Return (x, y) of the center of cell containing provided text 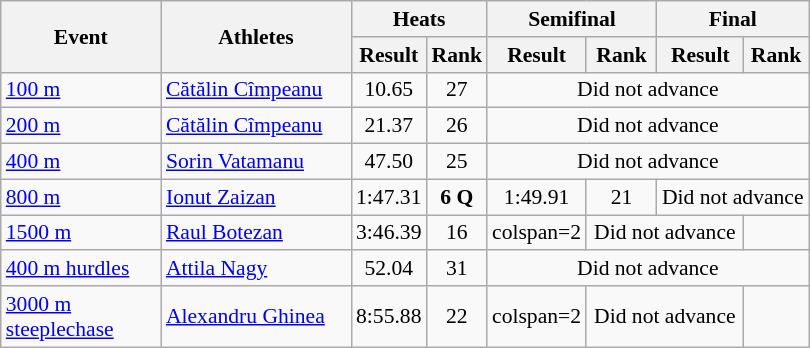
400 m hurdles (81, 269)
1:49.91 (536, 197)
8:55.88 (388, 316)
3000 m steeplechase (81, 316)
Sorin Vatamanu (256, 162)
10.65 (388, 90)
31 (456, 269)
25 (456, 162)
400 m (81, 162)
Semifinal (572, 19)
800 m (81, 197)
6 Q (456, 197)
21 (622, 197)
Ionut Zaizan (256, 197)
27 (456, 90)
26 (456, 126)
Attila Nagy (256, 269)
100 m (81, 90)
Raul Botezan (256, 233)
Alexandru Ghinea (256, 316)
1500 m (81, 233)
3:46.39 (388, 233)
Final (733, 19)
16 (456, 233)
200 m (81, 126)
1:47.31 (388, 197)
Heats (419, 19)
52.04 (388, 269)
47.50 (388, 162)
22 (456, 316)
Event (81, 36)
Athletes (256, 36)
21.37 (388, 126)
